Output the [x, y] coordinate of the center of the cell containing the given text.  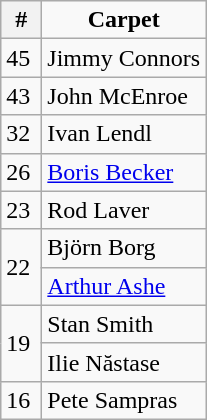
Carpet [124, 20]
16 [22, 400]
32 [22, 134]
Ivan Lendl [124, 134]
22 [22, 267]
23 [22, 210]
45 [22, 58]
Rod Laver [124, 210]
Arthur Ashe [124, 286]
Jimmy Connors [124, 58]
John McEnroe [124, 96]
Pete Sampras [124, 400]
43 [22, 96]
Stan Smith [124, 324]
Ilie Năstase [124, 362]
26 [22, 172]
Björn Borg [124, 248]
19 [22, 343]
# [22, 20]
Boris Becker [124, 172]
